Detect which cell encompasses the target text, then output its [X, Y] center coordinate. 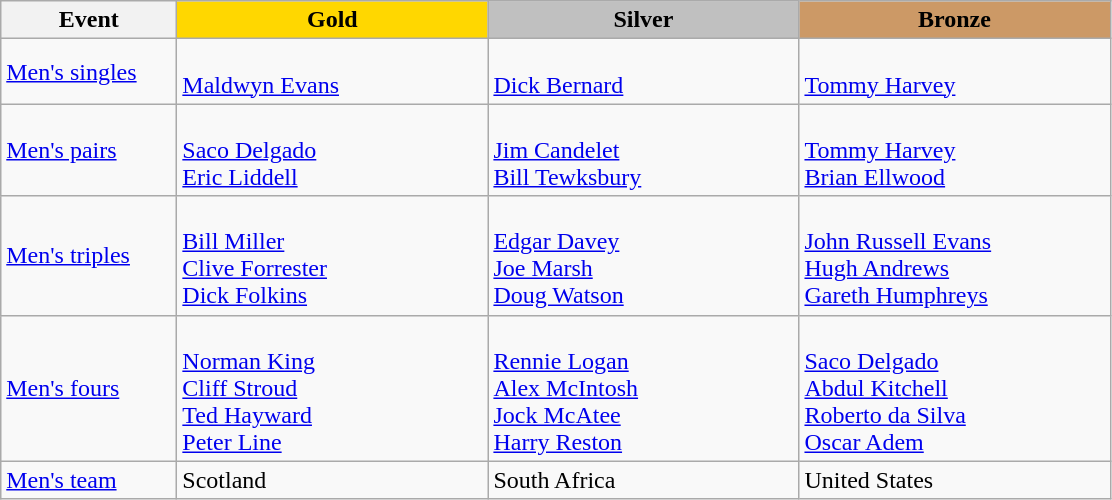
Norman King Cliff Stroud Ted Hayward Peter Line [332, 388]
Bronze [954, 20]
Scotland [332, 480]
Dick Bernard [644, 72]
Gold [332, 20]
Men's pairs [89, 150]
Men's fours [89, 388]
Rennie Logan Alex McIntosh Jock McAtee Harry Reston [644, 388]
Tommy Harvey Brian Ellwood [954, 150]
Saco Delgado Eric Liddell [332, 150]
Tommy Harvey [954, 72]
Men's team [89, 480]
Silver [644, 20]
Bill Miller Clive Forrester Dick Folkins [332, 256]
Saco Delgado Abdul Kitchell Roberto da Silva Oscar Adem [954, 388]
Event [89, 20]
Jim Candelet Bill Tewksbury [644, 150]
South Africa [644, 480]
Men's triples [89, 256]
United States [954, 480]
John Russell Evans Hugh Andrews Gareth Humphreys [954, 256]
Edgar Davey Joe Marsh Doug Watson [644, 256]
Maldwyn Evans [332, 72]
Men's singles [89, 72]
